Identify which cell holds the provided text, then report its [x, y] central coordinate. 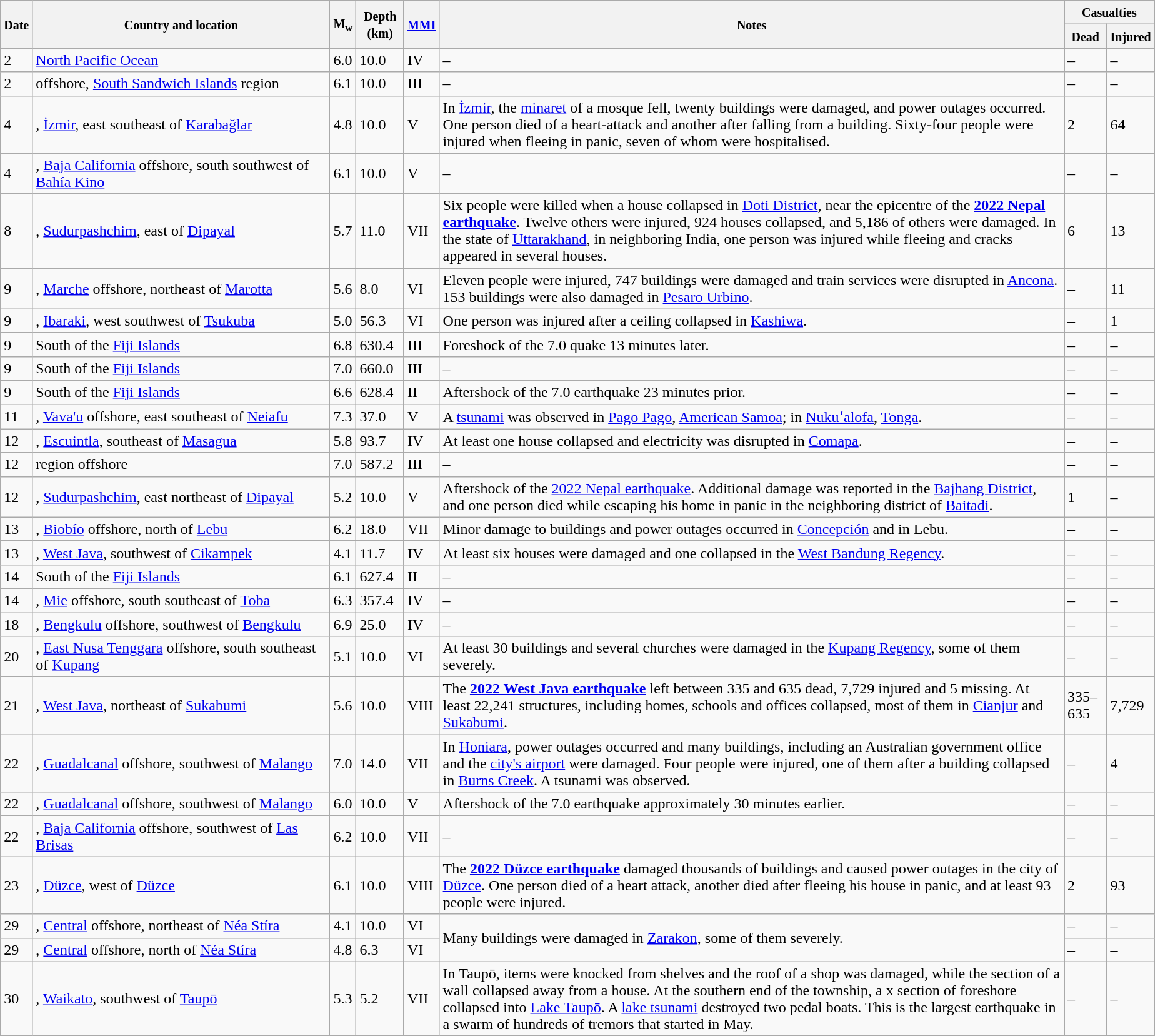
5.0 [343, 321]
11.7 [380, 553]
, Central offshore, north of Néa Stíra [181, 950]
region offshore [181, 465]
30 [16, 999]
, Marche offshore, northeast of Marotta [181, 289]
, Escuintla, southeast of Masagua [181, 441]
North Pacific Ocean [181, 60]
, Bengkulu offshore, southwest of Bengkulu [181, 625]
, Baja California offshore, southwest of Las Brisas [181, 837]
Many buildings were damaged in Zarakon, some of them severely. [751, 938]
, Ibaraki, west southwest of Tsukuba [181, 321]
6.8 [343, 344]
, Central offshore, northeast of Néa Stíra [181, 926]
7.3 [343, 416]
335–635 [1086, 706]
, Sudurpashchim, east of Dipayal [181, 231]
93 [1131, 885]
660.0 [380, 368]
Injured [1131, 36]
, West Java, southwest of Cikampek [181, 553]
6.6 [343, 392]
11.0 [380, 231]
5.1 [343, 656]
A tsunami was observed in Pago Pago, American Samoa; in Nukuʻalofa, Tonga. [751, 416]
At least 30 buildings and several churches were damaged in the Kupang Regency, some of them severely. [751, 656]
Aftershock of the 7.0 earthquake 23 minutes prior. [751, 392]
, Biobío offshore, north of Lebu [181, 529]
Minor damage to buildings and power outages occurred in Concepción and in Lebu. [751, 529]
18.0 [380, 529]
7,729 [1131, 706]
21 [16, 706]
Date [16, 24]
8.0 [380, 289]
, East Nusa Tenggara offshore, south southeast of Kupang [181, 656]
5.7 [343, 231]
627.4 [380, 576]
Dead [1086, 36]
Notes [751, 24]
56.3 [380, 321]
5.3 [343, 999]
At least six houses were damaged and one collapsed in the West Bandung Regency. [751, 553]
, İzmir, east southeast of Karabağlar [181, 124]
14.0 [380, 763]
628.4 [380, 392]
25.0 [380, 625]
587.2 [380, 465]
18 [16, 625]
MMI [421, 24]
93.7 [380, 441]
Eleven people were injured, 747 buildings were damaged and train services were disrupted in Ancona. 153 buildings were also damaged in Pesaro Urbino. [751, 289]
, Baja California offshore, south southwest of Bahía Kino [181, 174]
Depth (km) [380, 24]
20 [16, 656]
One person was injured after a ceiling collapsed in Kashiwa. [751, 321]
Foreshock of the 7.0 quake 13 minutes later. [751, 344]
, Mie offshore, south southeast of Toba [181, 600]
Mw [343, 24]
Aftershock of the 7.0 earthquake approximately 30 minutes earlier. [751, 804]
23 [16, 885]
6.9 [343, 625]
8 [16, 231]
630.4 [380, 344]
, Waikato, southwest of Taupō [181, 999]
5.8 [343, 441]
At least one house collapsed and electricity was disrupted in Comapa. [751, 441]
64 [1131, 124]
357.4 [380, 600]
Casualties [1110, 13]
, West Java, northeast of Sukabumi [181, 706]
37.0 [380, 416]
, Düzce, west of Düzce [181, 885]
offshore, South Sandwich Islands region [181, 84]
Country and location [181, 24]
, Sudurpashchim, east northeast of Dipayal [181, 496]
6 [1086, 231]
, Vava'u offshore, east southeast of Neiafu [181, 416]
